Detect which cell encompasses the target text, then output its [x, y] center coordinate. 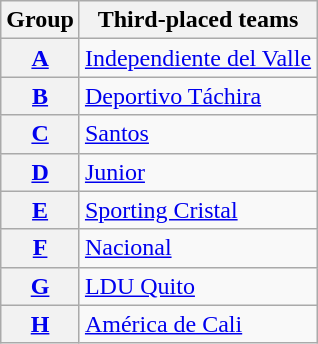
Junior [198, 172]
G [40, 286]
Group [40, 20]
C [40, 134]
E [40, 210]
H [40, 324]
América de Cali [198, 324]
F [40, 248]
Deportivo Táchira [198, 96]
LDU Quito [198, 286]
Third-placed teams [198, 20]
Nacional [198, 248]
Independiente del Valle [198, 58]
B [40, 96]
A [40, 58]
Sporting Cristal [198, 210]
D [40, 172]
Santos [198, 134]
